From the cell containing the given text, extract its center point as [x, y] coordinate. 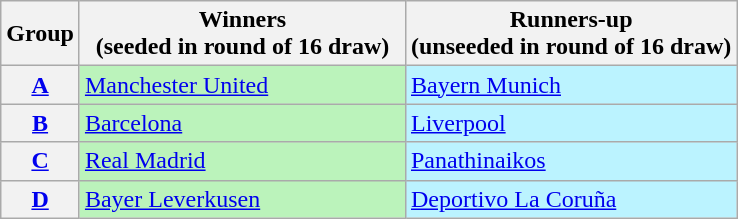
Winners(seeded in round of 16 draw) [242, 34]
Manchester United [242, 85]
Bayer Leverkusen [242, 199]
C [40, 161]
A [40, 85]
Runners-up(unseeded in round of 16 draw) [570, 34]
Panathinaikos [570, 161]
B [40, 123]
Group [40, 34]
Bayern Munich [570, 85]
Real Madrid [242, 161]
D [40, 199]
Liverpool [570, 123]
Deportivo La Coruña [570, 199]
Barcelona [242, 123]
